Scan for the cell matching the given text and deliver its [X, Y] coordinate at center. 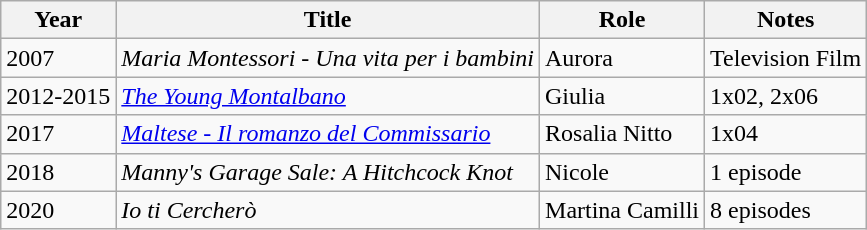
Nicole [622, 172]
Television Film [786, 58]
2007 [58, 58]
1 episode [786, 172]
Giulia [622, 96]
Manny's Garage Sale: A Hitchcock Knot [328, 172]
Martina Camilli [622, 210]
2012-2015 [58, 96]
Maltese - Il romanzo del Commissario [328, 134]
Rosalia Nitto [622, 134]
Maria Montessori - Una vita per i bambini [328, 58]
2017 [58, 134]
Notes [786, 20]
Role [622, 20]
The Young Montalbano [328, 96]
Io ti Cercherò [328, 210]
Year [58, 20]
1x02, 2x06 [786, 96]
2020 [58, 210]
1x04 [786, 134]
Title [328, 20]
2018 [58, 172]
Aurora [622, 58]
8 episodes [786, 210]
